Provide the [x, y] coordinate of the cell's center where the given text is located.  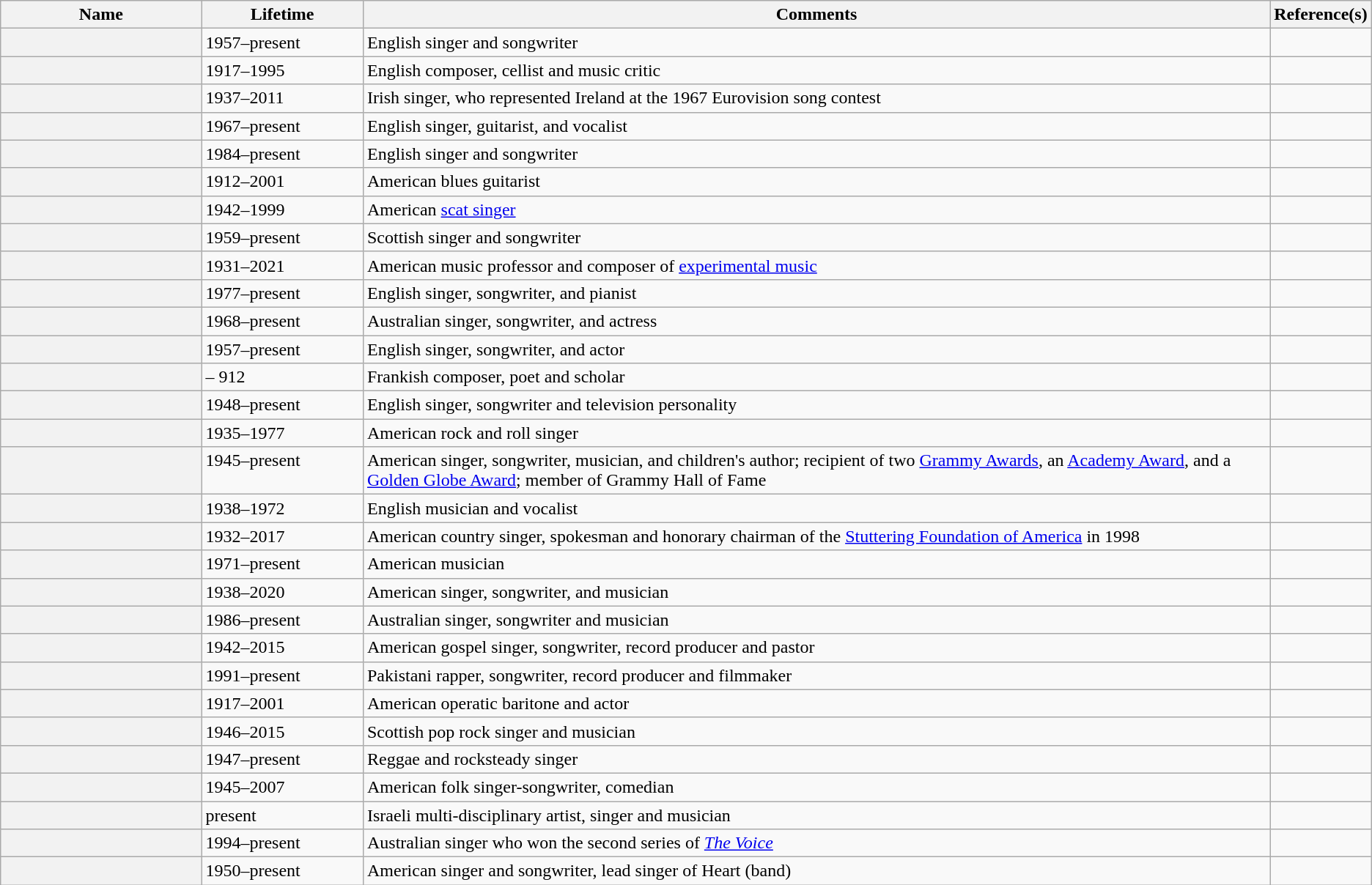
American operatic baritone and actor [816, 703]
1917–1995 [283, 70]
Name [101, 15]
Scottish pop rock singer and musician [816, 731]
Australian singer, songwriter, and actress [816, 321]
1984–present [283, 154]
English composer, cellist and music critic [816, 70]
American music professor and composer of experimental music [816, 265]
English singer, songwriter, and actor [816, 349]
1971–present [283, 564]
1935–1977 [283, 433]
English singer, songwriter and television personality [816, 405]
American singer, songwriter, and musician [816, 592]
1994–present [283, 843]
Lifetime [283, 15]
– 912 [283, 377]
1942–2015 [283, 648]
American blues guitarist [816, 182]
American scat singer [816, 210]
Australian singer who won the second series of The Voice [816, 843]
Australian singer, songwriter and musician [816, 620]
1959–present [283, 237]
English singer, songwriter, and pianist [816, 293]
1917–2001 [283, 703]
American gospel singer, songwriter, record producer and pastor [816, 648]
1986–present [283, 620]
1991–present [283, 675]
present [283, 815]
American musician [816, 564]
Israeli multi-disciplinary artist, singer and musician [816, 815]
1948–present [283, 405]
American folk singer-songwriter, comedian [816, 787]
Reggae and rocksteady singer [816, 759]
1912–2001 [283, 182]
Scottish singer and songwriter [816, 237]
1938–1972 [283, 508]
American rock and roll singer [816, 433]
1977–present [283, 293]
1967–present [283, 126]
1931–2021 [283, 265]
Irish singer, who represented Ireland at the 1967 Eurovision song contest [816, 98]
1968–present [283, 321]
American country singer, spokesman and honorary chairman of the Stuttering Foundation of America in 1998 [816, 536]
English musician and vocalist [816, 508]
1937–2011 [283, 98]
American singer and songwriter, lead singer of Heart (band) [816, 871]
1946–2015 [283, 731]
Comments [816, 15]
1950–present [283, 871]
Frankish composer, poet and scholar [816, 377]
Reference(s) [1321, 15]
Pakistani rapper, songwriter, record producer and filmmaker [816, 675]
English singer, guitarist, and vocalist [816, 126]
1932–2017 [283, 536]
1945–2007 [283, 787]
1938–2020 [283, 592]
1942–1999 [283, 210]
1945–present [283, 470]
1947–present [283, 759]
